Output the (X, Y) coordinate of the center of the cell containing the given text.  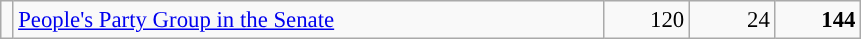
24 (733, 20)
People's Party Group in the Senate (308, 20)
120 (647, 20)
144 (818, 20)
